Determine the [x, y] coordinate at the center of the cell enclosing the given text.  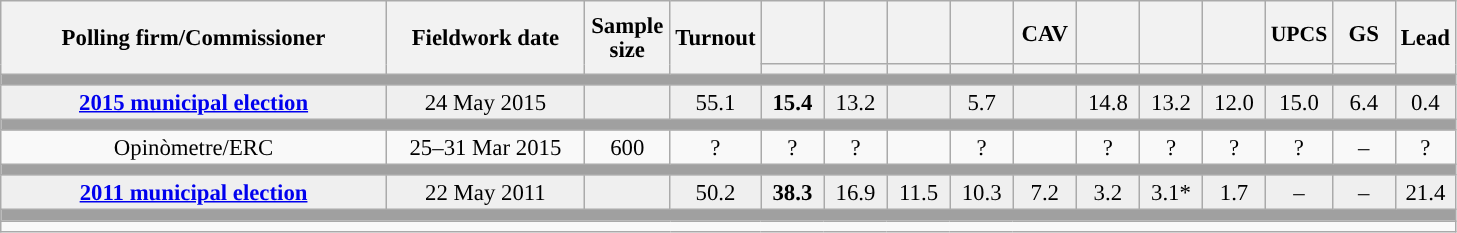
UPCS [1300, 32]
11.5 [918, 194]
Polling firm/Commissioner [194, 38]
GS [1364, 32]
15.4 [792, 102]
12.0 [1234, 102]
25–31 Mar 2015 [485, 148]
3.1* [1170, 194]
600 [627, 148]
0.4 [1425, 102]
24 May 2015 [485, 102]
50.2 [716, 194]
21.4 [1425, 194]
2015 municipal election [194, 102]
Lead [1425, 38]
CAV [1044, 32]
Opinòmetre/ERC [194, 148]
14.8 [1108, 102]
15.0 [1300, 102]
3.2 [1108, 194]
6.4 [1364, 102]
Turnout [716, 38]
Sample size [627, 38]
5.7 [982, 102]
55.1 [716, 102]
Fieldwork date [485, 38]
38.3 [792, 194]
10.3 [982, 194]
16.9 [856, 194]
2011 municipal election [194, 194]
1.7 [1234, 194]
7.2 [1044, 194]
22 May 2011 [485, 194]
